Detect which cell encompasses the target text, then output its [x, y] center coordinate. 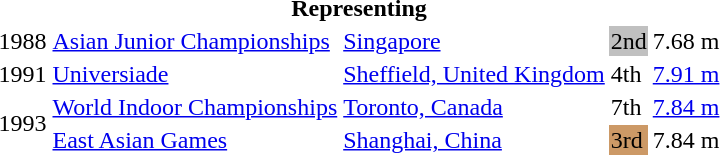
7th [628, 107]
3rd [628, 140]
2nd [628, 41]
Sheffield, United Kingdom [474, 74]
4th [628, 74]
Asian Junior Championships [195, 41]
East Asian Games [195, 140]
Shanghai, China [474, 140]
Universiade [195, 74]
Singapore [474, 41]
Toronto, Canada [474, 107]
World Indoor Championships [195, 107]
